Determine the [X, Y] coordinate at the center of the cell enclosing the given text.  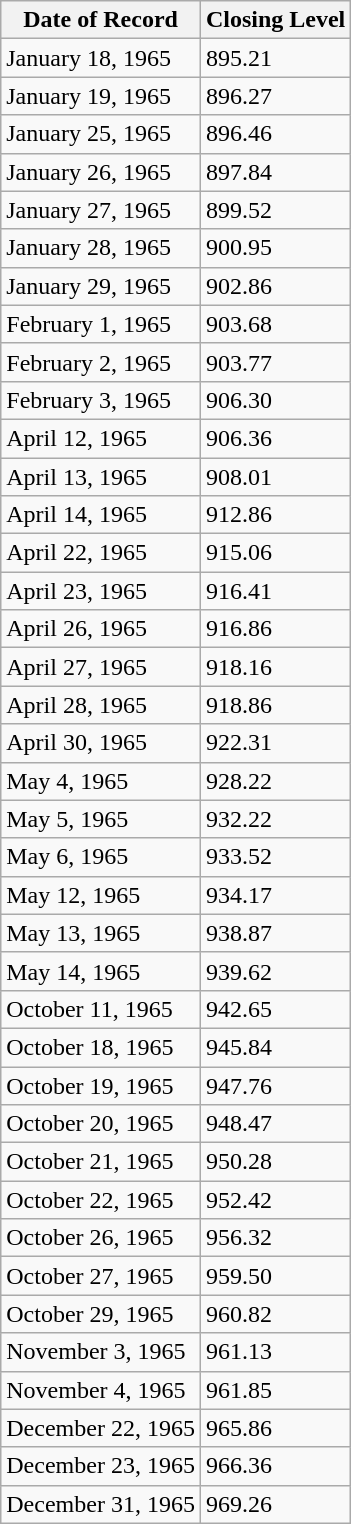
939.62 [275, 971]
October 27, 1965 [101, 1276]
903.68 [275, 324]
915.06 [275, 553]
February 3, 1965 [101, 400]
February 2, 1965 [101, 362]
928.22 [275, 781]
933.52 [275, 857]
Date of Record [101, 20]
April 12, 1965 [101, 438]
965.86 [275, 1428]
900.95 [275, 248]
October 22, 1965 [101, 1200]
October 29, 1965 [101, 1314]
897.84 [275, 172]
906.36 [275, 438]
969.26 [275, 1504]
942.65 [275, 1009]
950.28 [275, 1162]
938.87 [275, 933]
945.84 [275, 1047]
May 14, 1965 [101, 971]
906.30 [275, 400]
908.01 [275, 477]
956.32 [275, 1238]
961.85 [275, 1390]
April 27, 1965 [101, 667]
January 26, 1965 [101, 172]
December 23, 1965 [101, 1466]
April 13, 1965 [101, 477]
January 29, 1965 [101, 286]
903.77 [275, 362]
April 26, 1965 [101, 629]
961.13 [275, 1352]
December 22, 1965 [101, 1428]
October 20, 1965 [101, 1124]
May 4, 1965 [101, 781]
May 12, 1965 [101, 895]
January 27, 1965 [101, 210]
May 6, 1965 [101, 857]
January 18, 1965 [101, 58]
April 23, 1965 [101, 591]
October 26, 1965 [101, 1238]
January 25, 1965 [101, 134]
April 22, 1965 [101, 553]
April 30, 1965 [101, 743]
October 11, 1965 [101, 1009]
October 19, 1965 [101, 1085]
902.86 [275, 286]
959.50 [275, 1276]
960.82 [275, 1314]
912.86 [275, 515]
896.27 [275, 96]
October 18, 1965 [101, 1047]
899.52 [275, 210]
November 4, 1965 [101, 1390]
922.31 [275, 743]
November 3, 1965 [101, 1352]
December 31, 1965 [101, 1504]
January 28, 1965 [101, 248]
October 21, 1965 [101, 1162]
934.17 [275, 895]
916.41 [275, 591]
918.16 [275, 667]
April 28, 1965 [101, 705]
947.76 [275, 1085]
May 5, 1965 [101, 819]
January 19, 1965 [101, 96]
966.36 [275, 1466]
932.22 [275, 819]
895.21 [275, 58]
April 14, 1965 [101, 515]
Closing Level [275, 20]
896.46 [275, 134]
948.47 [275, 1124]
May 13, 1965 [101, 933]
918.86 [275, 705]
952.42 [275, 1200]
916.86 [275, 629]
February 1, 1965 [101, 324]
